Find where the given text appears and provide that cell's center as [x, y] coordinate. 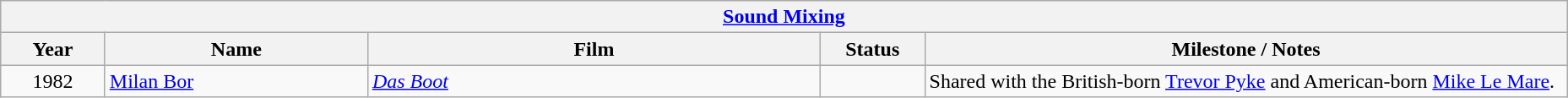
Milan Bor [236, 81]
Film [594, 49]
Shared with the British-born Trevor Pyke and American-born Mike Le Mare. [1246, 81]
Sound Mixing [784, 17]
Das Boot [594, 81]
Status [872, 49]
1982 [53, 81]
Milestone / Notes [1246, 49]
Name [236, 49]
Year [53, 49]
